Output the [X, Y] coordinate of the center of the cell containing the given text.  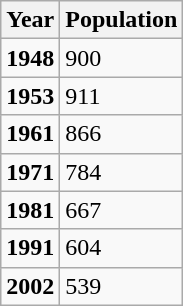
1981 [30, 210]
667 [122, 210]
1991 [30, 248]
1953 [30, 96]
604 [122, 248]
866 [122, 134]
911 [122, 96]
900 [122, 58]
Year [30, 20]
1948 [30, 58]
Population [122, 20]
1971 [30, 172]
2002 [30, 286]
784 [122, 172]
1961 [30, 134]
539 [122, 286]
